Return (X, Y) of the center of cell containing provided text 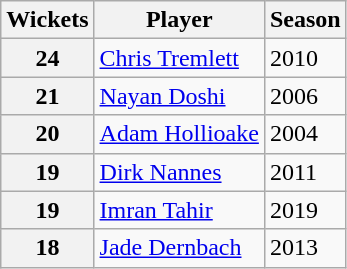
2019 (305, 210)
Player (179, 20)
24 (48, 58)
Chris Tremlett (179, 58)
Dirk Nannes (179, 172)
Jade Dernbach (179, 248)
20 (48, 134)
Nayan Doshi (179, 96)
2006 (305, 96)
2010 (305, 58)
18 (48, 248)
Imran Tahir (179, 210)
2013 (305, 248)
2004 (305, 134)
21 (48, 96)
Adam Hollioake (179, 134)
Season (305, 20)
2011 (305, 172)
Wickets (48, 20)
